Capture the cell that displays the provided text and extract its (X, Y) central coordinate. 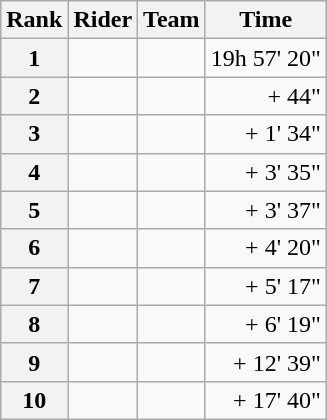
Rider (103, 20)
1 (34, 58)
+ 4' 20" (266, 248)
10 (34, 400)
+ 5' 17" (266, 286)
19h 57' 20" (266, 58)
+ 3' 35" (266, 172)
7 (34, 286)
Team (172, 20)
3 (34, 134)
5 (34, 210)
+ 44" (266, 96)
+ 3' 37" (266, 210)
+ 6' 19" (266, 324)
8 (34, 324)
2 (34, 96)
Time (266, 20)
6 (34, 248)
+ 1' 34" (266, 134)
Rank (34, 20)
4 (34, 172)
+ 17' 40" (266, 400)
+ 12' 39" (266, 362)
9 (34, 362)
